From the cell containing the given text, extract its center point as [x, y] coordinate. 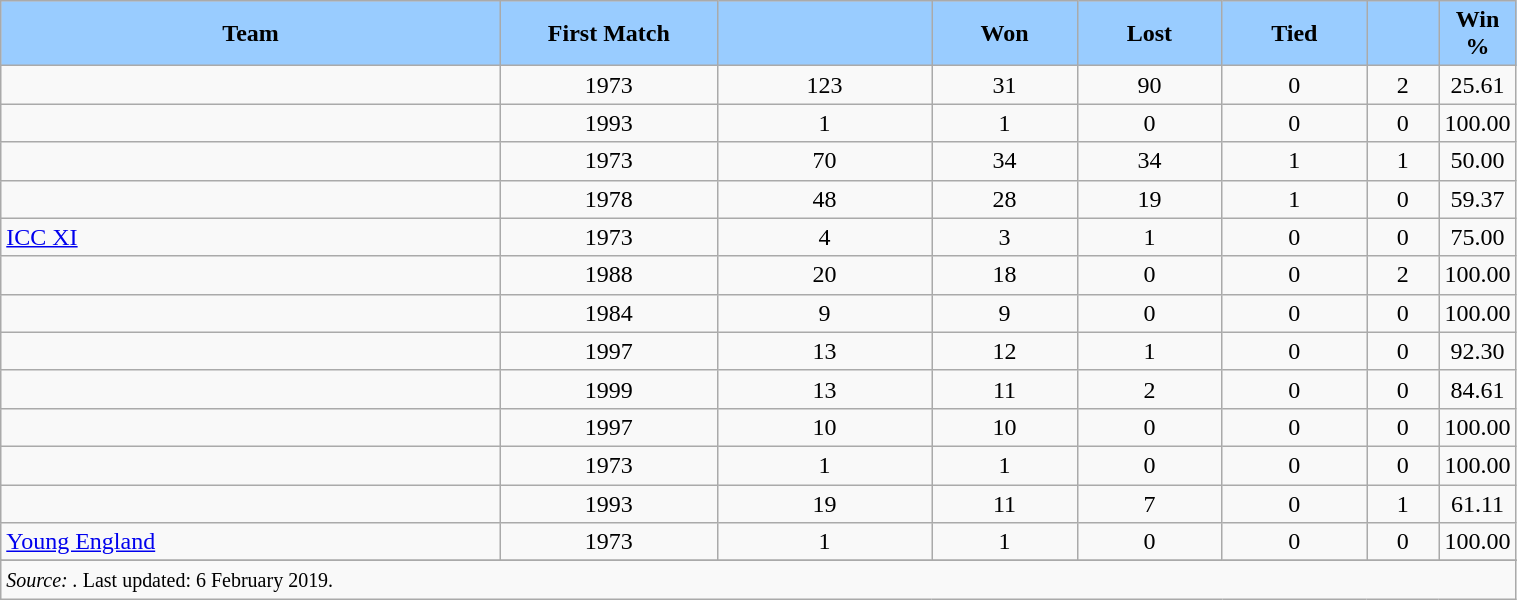
1984 [608, 313]
4 [824, 237]
ICC XI [251, 237]
Young England [251, 542]
84.61 [1478, 389]
90 [1150, 85]
31 [1004, 85]
61.11 [1478, 503]
25.61 [1478, 85]
20 [824, 275]
28 [1004, 199]
Won [1004, 34]
Lost [1150, 34]
Tied [1294, 34]
Team [251, 34]
123 [824, 85]
12 [1004, 351]
48 [824, 199]
Source: . Last updated: 6 February 2019. [758, 580]
1978 [608, 199]
59.37 [1478, 199]
50.00 [1478, 161]
18 [1004, 275]
Win % [1478, 34]
75.00 [1478, 237]
3 [1004, 237]
1988 [608, 275]
92.30 [1478, 351]
1999 [608, 389]
First Match [608, 34]
7 [1150, 503]
70 [824, 161]
